Detect which cell encompasses the target text, then output its (x, y) center coordinate. 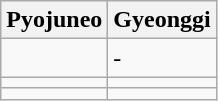
Gyeonggi (162, 20)
- (162, 58)
Pyojuneo (54, 20)
